Output the (X, Y) coordinate of the center of the cell containing the given text.  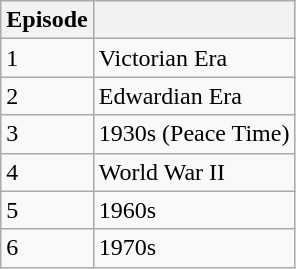
2 (47, 96)
World War II (194, 172)
Episode (47, 20)
1 (47, 58)
1970s (194, 248)
Edwardian Era (194, 96)
Victorian Era (194, 58)
5 (47, 210)
1930s (Peace Time) (194, 134)
3 (47, 134)
1960s (194, 210)
4 (47, 172)
6 (47, 248)
